Extract the [x, y] coordinate from the center of the cell holding the provided text.  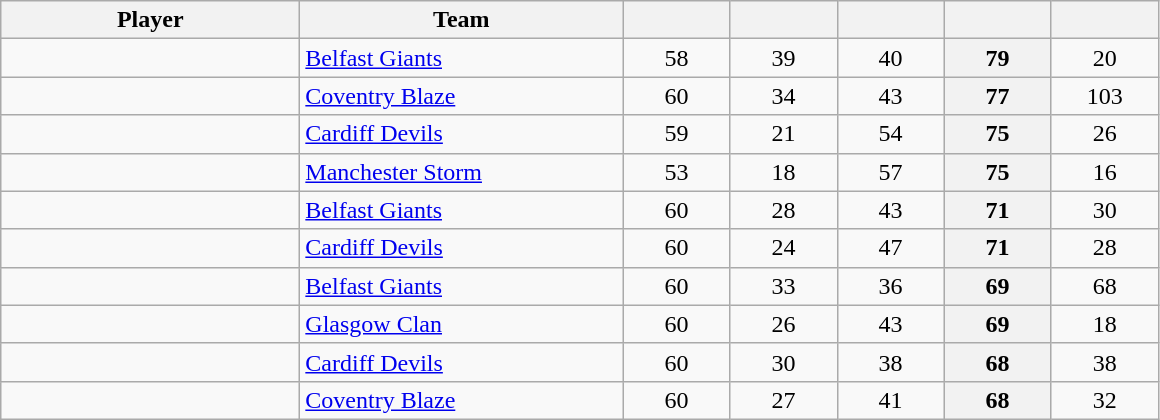
33 [784, 286]
32 [1104, 400]
41 [890, 400]
36 [890, 286]
39 [784, 58]
Manchester Storm [462, 172]
34 [784, 96]
Glasgow Clan [462, 324]
57 [890, 172]
Player [150, 20]
103 [1104, 96]
24 [784, 248]
58 [676, 58]
27 [784, 400]
16 [1104, 172]
Team [462, 20]
53 [676, 172]
47 [890, 248]
59 [676, 134]
54 [890, 134]
79 [998, 58]
40 [890, 58]
77 [998, 96]
21 [784, 134]
20 [1104, 58]
